Extract the [X, Y] coordinate from the center of the cell holding the provided text.  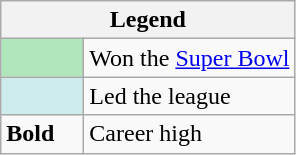
Bold [42, 134]
Legend [148, 20]
Career high [190, 134]
Led the league [190, 96]
Won the Super Bowl [190, 58]
